Capture the cell that displays the provided text and extract its [X, Y] central coordinate. 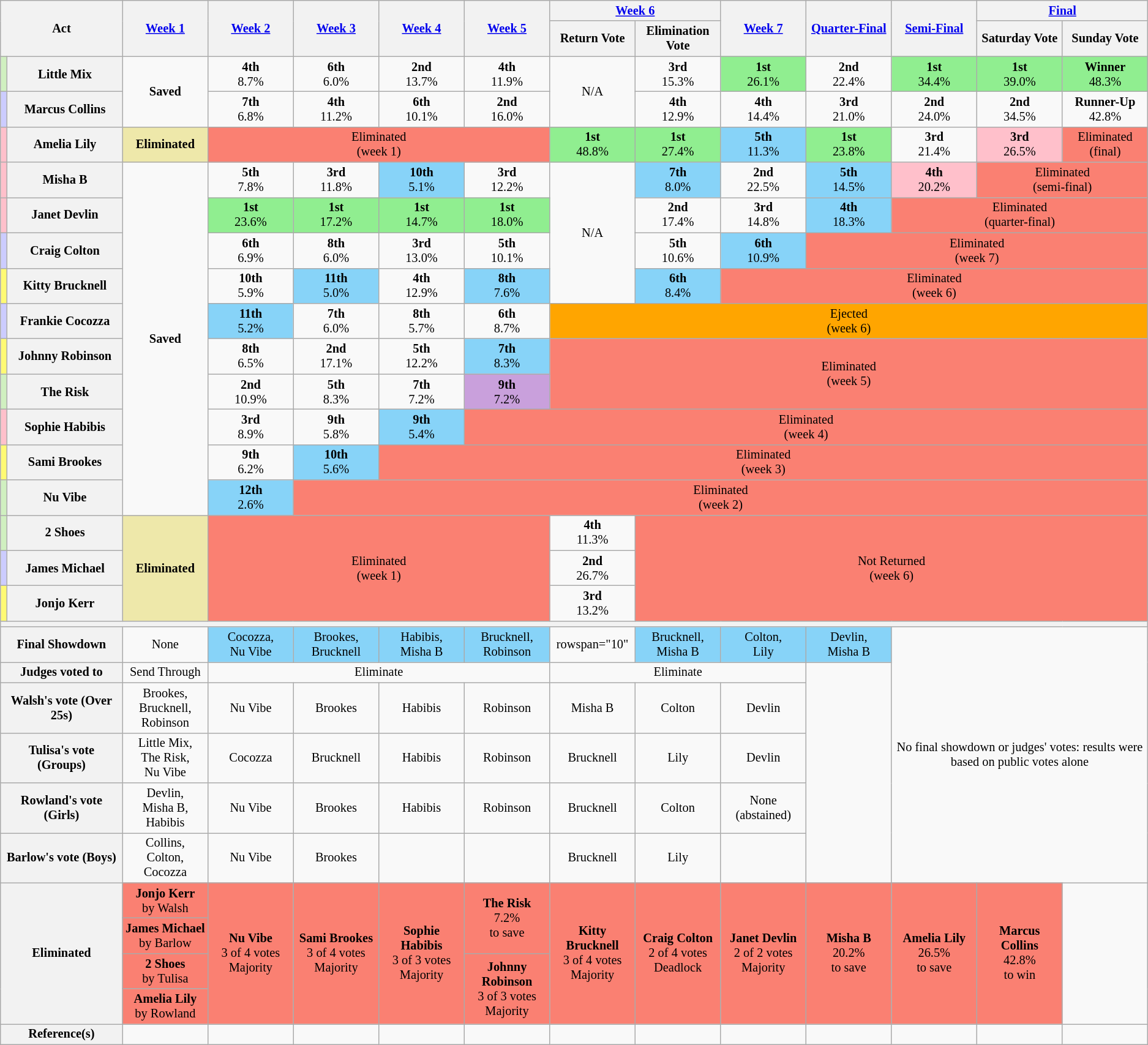
Janet Devlin2 of 2 votes Majority [763, 954]
3rd 26.5% [1020, 144]
Winner 48.3% [1105, 74]
1st 18.0% [507, 215]
James Michaelby Barlow [165, 935]
6th 6.9% [251, 250]
Eliminated(week 3) [763, 462]
The Risk [65, 392]
3rd 8.9% [251, 427]
7th 8.3% [507, 356]
3rd 14.8% [763, 215]
Cocozza,Nu Vibe [251, 645]
Brookes,Brucknell [336, 645]
Nu Vibe3 of 4 votesMajority [251, 954]
7th 7.2% [422, 392]
Eliminated(week 7) [977, 250]
Eliminated(week 2) [721, 498]
Collins,Colton,Cocozza [165, 858]
Week 4 [422, 28]
1st 17.2% [336, 215]
5th 8.3% [336, 392]
11th 5.2% [251, 321]
2nd 10.9% [251, 392]
Week 3 [336, 28]
Marcus Collins [65, 109]
Kitty Brucknell [65, 286]
12th 2.6% [251, 498]
3rd 21.0% [849, 109]
No final showdown or judges' votes: results were based on public votes alone [1020, 755]
Sunday Vote [1105, 39]
Send Through [165, 672]
1st 39.0% [1020, 74]
Little Mix [65, 74]
7th 6.0% [336, 321]
Kitty Brucknell3 of 4 votesMajority [593, 954]
Barlow's vote (Boys) [61, 858]
Eliminated(week 5) [849, 373]
4th 18.3% [849, 215]
Craig Colton2 of 4 votesDeadlock [678, 954]
4th 20.2% [934, 180]
7th 8.0% [678, 180]
1st 26.1% [763, 74]
Frankie Cocozza [65, 321]
3rd 13.0% [422, 250]
Final [1063, 10]
4th 11.2% [336, 109]
1st 23.6% [251, 215]
Final Showdown [61, 645]
5th 14.5% [849, 180]
5th 7.8% [251, 180]
Eliminated(final) [1105, 144]
Rowland's vote (Girls) [61, 807]
8th 7.6% [507, 286]
Amelia Lilyby Rowland [165, 1006]
Jonjo Kerrby Walsh [165, 901]
Eliminated(week 6) [934, 286]
1st 48.8% [593, 144]
6th 8.7% [507, 321]
Cocozza [251, 758]
3rd 11.8% [336, 180]
Craig Colton [65, 250]
2 Shoesby Tulisa [165, 971]
Judges voted to [61, 672]
Return Vote [593, 39]
8th 6.0% [336, 250]
2nd 26.7% [593, 568]
Johnny Robinson3 of 3 votesMajority [507, 988]
Johnny Robinson [65, 356]
8th 5.7% [422, 321]
Little Mix,The Risk,Nu Vibe [165, 758]
2nd 34.5% [1020, 109]
None (abstained) [763, 807]
Act [61, 28]
None [165, 645]
Week 5 [507, 28]
Week 7 [763, 28]
2nd 22.5% [763, 180]
6th 8.4% [678, 286]
Sophie Habibis3 of 3 votesMajority [422, 954]
4th 11.3% [593, 533]
11th 5.0% [336, 286]
1st 23.8% [849, 144]
Semi-Final [934, 28]
5th 12.2% [422, 356]
3rd 15.3% [678, 74]
Reference(s) [61, 1034]
Week 1 [165, 28]
2nd 22.4% [849, 74]
5th 10.1% [507, 250]
8th 6.5% [251, 356]
Eliminated(quarter-final) [1020, 215]
Misha B20.2%to save [849, 954]
1st 27.4% [678, 144]
Sami Brookes [65, 462]
Eliminated(week 4) [806, 427]
Elimination Vote [678, 39]
Devlin,Misha B [849, 645]
Walsh's vote (Over 25s) [61, 708]
Saturday Vote [1020, 39]
10th 5.6% [336, 462]
2nd 16.0% [507, 109]
2nd 17.1% [336, 356]
Week 2 [251, 28]
6th 6.0% [336, 74]
Brookes,Brucknell,Robinson [165, 708]
James Michael [65, 568]
3rd 13.2% [593, 603]
4th 14.4% [763, 109]
3rd 12.2% [507, 180]
6th 10.1% [422, 109]
Eliminated(semi-final) [1063, 180]
Sami Brookes3 of 4 votesMajority [336, 954]
9th 5.8% [336, 427]
10th 5.9% [251, 286]
5th 10.6% [678, 250]
Quarter-Final [849, 28]
4th 11.9% [507, 74]
9th 6.2% [251, 462]
Tulisa's vote (Groups) [61, 758]
10th 5.1% [422, 180]
3rd 21.4% [934, 144]
Marcus Collins42.8%to win [1020, 954]
7th 6.8% [251, 109]
2 Shoes [65, 533]
Habibis,Misha B [422, 645]
Not Returned(week 6) [891, 568]
Runner-Up 42.8% [1105, 109]
Devlin,Misha B,Habibis [165, 807]
Amelia Lily [65, 144]
Brucknell,Misha B [678, 645]
Jonjo Kerr [65, 603]
1st 34.4% [934, 74]
6th 10.9% [763, 250]
Brucknell,Robinson [507, 645]
rowspan="10" [593, 645]
2nd 17.4% [678, 215]
1st 14.7% [422, 215]
Amelia Lily26.5%to save [934, 954]
The Risk7.2%to save [507, 918]
Colton,Lily [763, 645]
4th 8.7% [251, 74]
Week 6 [636, 10]
2nd 24.0% [934, 109]
Janet Devlin [65, 215]
9th 5.4% [422, 427]
5th 11.3% [763, 144]
Ejected(week 6) [849, 321]
9th 7.2% [507, 392]
Sophie Habibis [65, 427]
2nd 13.7% [422, 74]
